For the text-containing cell, return its midpoint in (x, y) coordinate format. 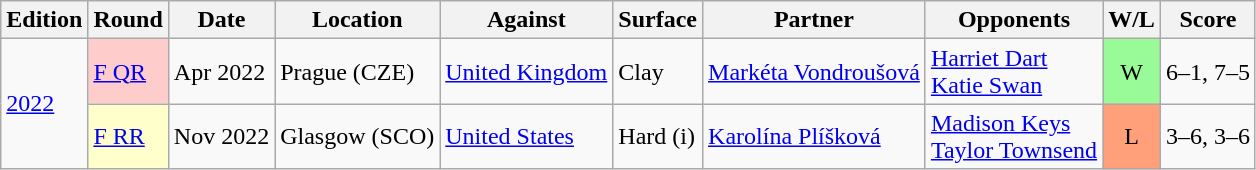
L (1132, 136)
Round (128, 20)
Against (526, 20)
United Kingdom (526, 72)
F RR (128, 136)
Surface (658, 20)
Apr 2022 (221, 72)
Prague (CZE) (358, 72)
F QR (128, 72)
Clay (658, 72)
Madison KeysTaylor Townsend (1014, 136)
Opponents (1014, 20)
United States (526, 136)
Edition (44, 20)
Karolína Plíšková (814, 136)
W/L (1132, 20)
6–1, 7–5 (1208, 72)
Nov 2022 (221, 136)
Score (1208, 20)
Hard (i) (658, 136)
2022 (44, 104)
Location (358, 20)
Markéta Vondroušová (814, 72)
W (1132, 72)
Date (221, 20)
Harriet Dart Katie Swan (1014, 72)
3–6, 3–6 (1208, 136)
Partner (814, 20)
Glasgow (SCO) (358, 136)
